Output the [x, y] coordinate of the center of the cell containing the given text.  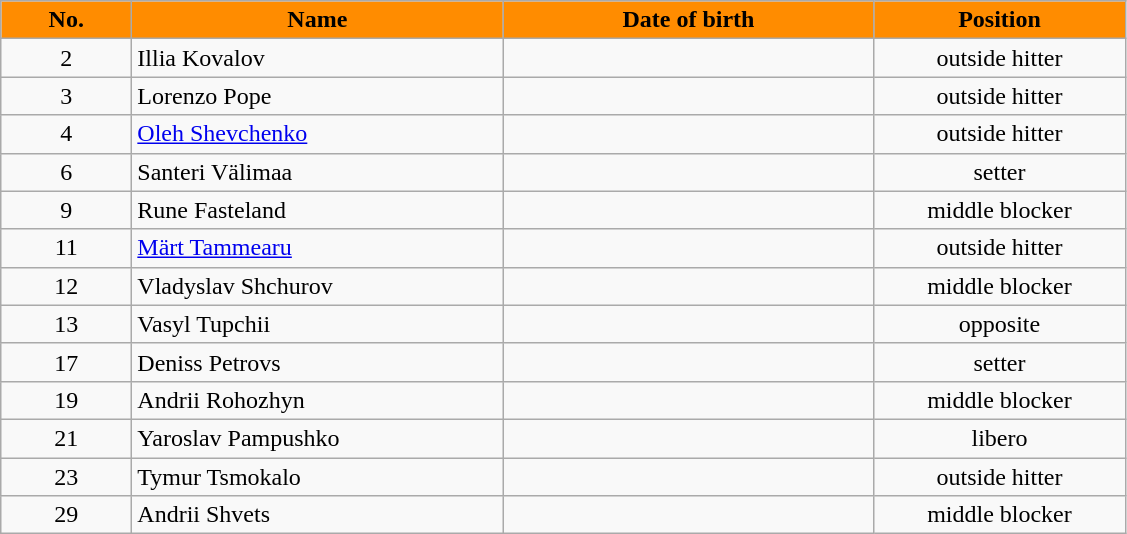
Vasyl Tupchii [318, 324]
No. [66, 20]
13 [66, 324]
Rune Fasteland [318, 210]
19 [66, 400]
Lorenzo Pope [318, 96]
Oleh Shevchenko [318, 134]
Yaroslav Pampushko [318, 438]
Tymur Tsmokalo [318, 477]
29 [66, 515]
3 [66, 96]
17 [66, 362]
6 [66, 172]
4 [66, 134]
11 [66, 248]
9 [66, 210]
21 [66, 438]
libero [1000, 438]
opposite [1000, 324]
Santeri Välimaa [318, 172]
Position [1000, 20]
Date of birth [688, 20]
Vladyslav Shchurov [318, 286]
Deniss Petrovs [318, 362]
Andrii Rohozhyn [318, 400]
12 [66, 286]
Märt Tammearu [318, 248]
2 [66, 58]
Illia Kovalov [318, 58]
Andrii Shvets [318, 515]
23 [66, 477]
Name [318, 20]
